Return (x, y) of the center of cell containing provided text 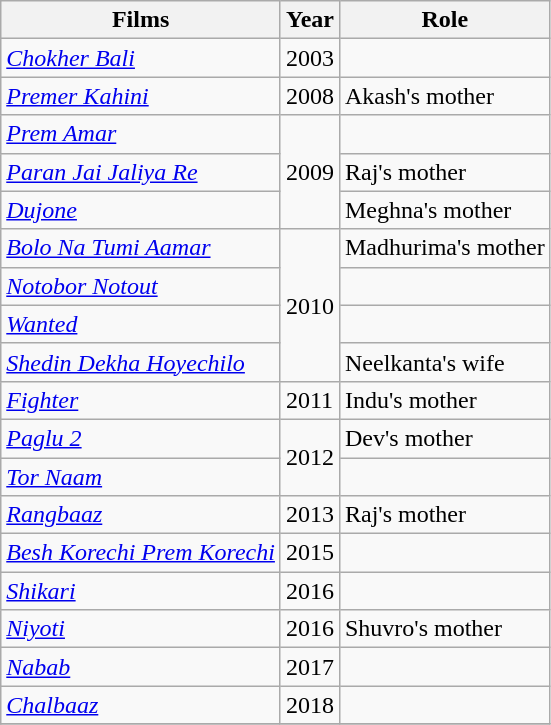
Wanted (141, 324)
2018 (310, 705)
2017 (310, 667)
Paglu 2 (141, 438)
Role (444, 20)
Dujone (141, 210)
2010 (310, 305)
Fighter (141, 400)
Premer Kahini (141, 96)
Films (141, 20)
Year (310, 20)
Neelkanta's wife (444, 362)
Tor Naam (141, 477)
2009 (310, 172)
Akash's mother (444, 96)
Chokher Bali (141, 58)
2008 (310, 96)
Indu's mother (444, 400)
Notobor Notout (141, 286)
Paran Jai Jaliya Re (141, 172)
Meghna's mother (444, 210)
Rangbaaz (141, 515)
2012 (310, 457)
Besh Korechi Prem Korechi (141, 553)
Madhurima's mother (444, 248)
Shedin Dekha Hoyechilo (141, 362)
2013 (310, 515)
Shikari (141, 591)
2011 (310, 400)
2003 (310, 58)
Niyoti (141, 629)
Bolo Na Tumi Aamar (141, 248)
2015 (310, 553)
Nabab (141, 667)
Chalbaaz (141, 705)
Shuvro's mother (444, 629)
Dev's mother (444, 438)
Prem Amar (141, 134)
